Determine the [X, Y] coordinate at the center of the cell enclosing the given text.  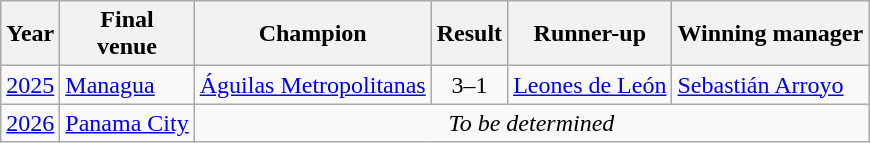
Leones de León [590, 85]
Managua [127, 85]
Runner-up [590, 34]
Year [30, 34]
Sebastián Arroyo [770, 85]
Águilas Metropolitanas [312, 85]
Champion [312, 34]
3–1 [469, 85]
2025 [30, 85]
2026 [30, 123]
Panama City [127, 123]
To be determined [531, 123]
Result [469, 34]
Finalvenue [127, 34]
Winning manager [770, 34]
